Identify which cell holds the provided text, then report its (X, Y) central coordinate. 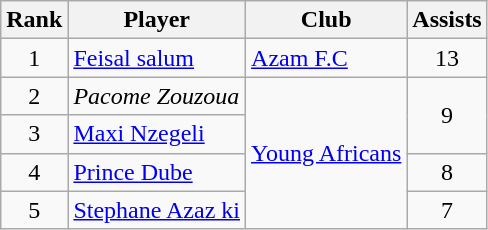
8 (447, 172)
Player (157, 20)
Assists (447, 20)
Prince Dube (157, 172)
Feisal salum (157, 58)
Club (326, 20)
13 (447, 58)
Maxi Nzegeli (157, 134)
4 (34, 172)
5 (34, 210)
2 (34, 96)
Stephane Azaz ki (157, 210)
9 (447, 115)
Rank (34, 20)
1 (34, 58)
Pacome Zouzoua (157, 96)
Young Africans (326, 153)
Azam F.C (326, 58)
7 (447, 210)
3 (34, 134)
